Scan for the cell matching the given text and deliver its [X, Y] coordinate at center. 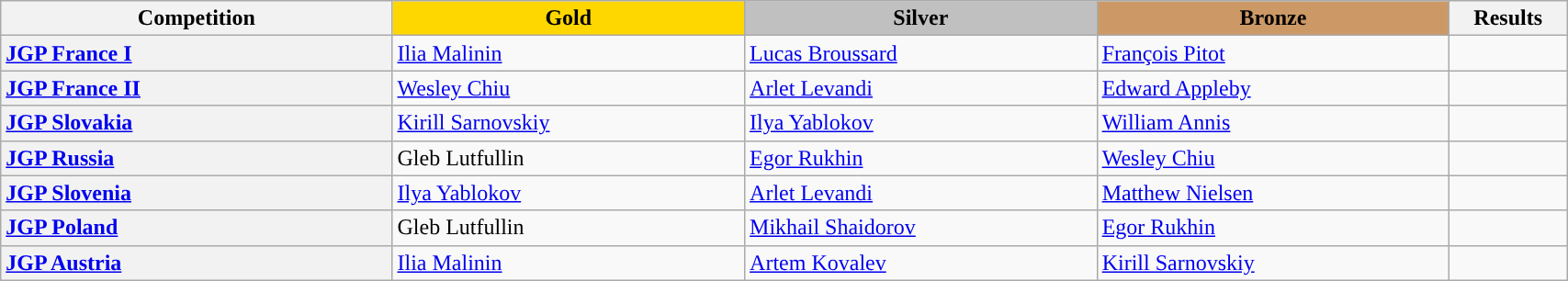
Lucas Broussard [921, 53]
JGP Russia [197, 158]
Gold [569, 18]
Mikhail Shaidorov [921, 228]
Edward Appleby [1273, 88]
JGP Slovenia [197, 193]
François Pitot [1273, 53]
JGP France I [197, 53]
JGP Austria [197, 263]
Matthew Nielsen [1273, 193]
Competition [197, 18]
JGP France II [197, 88]
JGP Slovakia [197, 123]
Bronze [1273, 18]
JGP Poland [197, 228]
William Annis [1273, 123]
Results [1508, 18]
Silver [921, 18]
Artem Kovalev [921, 263]
